Scan for the cell matching the given text and deliver its [X, Y] coordinate at center. 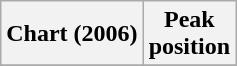
Chart (2006) [72, 34]
Peakposition [189, 34]
